Search for the cell housing the specified text and yield its (X, Y) center coordinate. 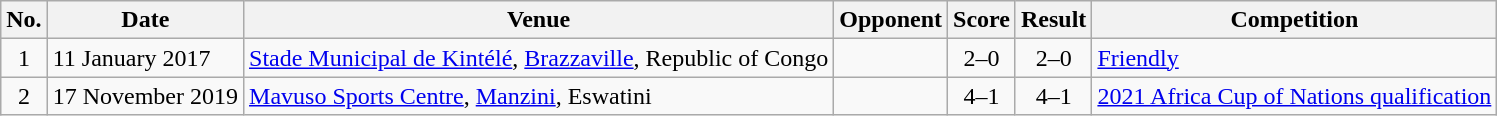
2021 Africa Cup of Nations qualification (1294, 96)
Result (1053, 20)
Date (145, 20)
11 January 2017 (145, 58)
2 (24, 96)
1 (24, 58)
Stade Municipal de Kintélé, Brazzaville, Republic of Congo (539, 58)
Venue (539, 20)
No. (24, 20)
Opponent (891, 20)
Mavuso Sports Centre, Manzini, Eswatini (539, 96)
Friendly (1294, 58)
17 November 2019 (145, 96)
Score (982, 20)
Competition (1294, 20)
